Identify which cell holds the provided text, then report its (x, y) central coordinate. 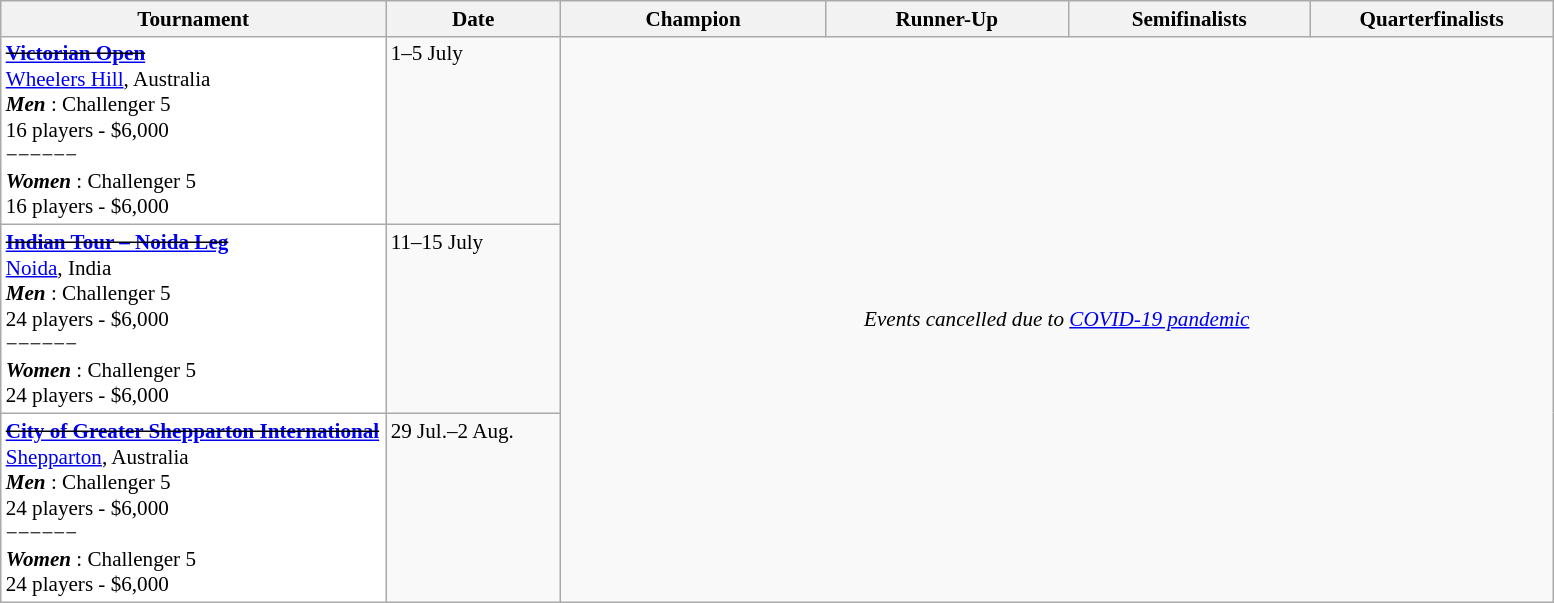
Semifinalists (1189, 18)
Date (474, 18)
Events cancelled due to COVID-19 pandemic (1057, 318)
Victorian Open Wheelers Hill, Australia Men : Challenger 516 players - $6,000−−−−−− Women : Challenger 516 players - $6,000 (194, 130)
11–15 July (474, 319)
Runner-Up (947, 18)
Champion (694, 18)
29 Jul.–2 Aug. (474, 507)
Indian Tour – Noida Leg Noida, India Men : Challenger 524 players - $6,000−−−−−− Women : Challenger 524 players - $6,000 (194, 319)
Tournament (194, 18)
Quarterfinalists (1431, 18)
1–5 July (474, 130)
City of Greater Shepparton International Shepparton, Australia Men : Challenger 524 players - $6,000−−−−−− Women : Challenger 524 players - $6,000 (194, 507)
